Find where the given text appears and provide that cell's center as [X, Y] coordinate. 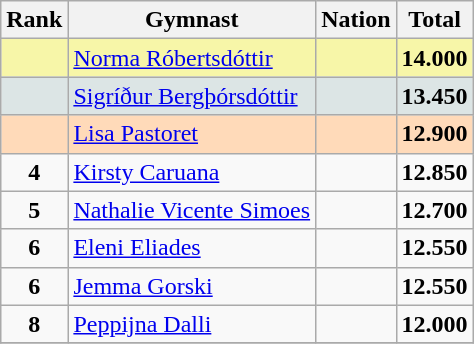
14.000 [434, 58]
12.900 [434, 134]
Eleni Eliades [192, 248]
Lisa Pastoret [192, 134]
13.450 [434, 96]
Total [434, 20]
Sigríður Bergþórsdóttir [192, 96]
8 [34, 324]
12.700 [434, 210]
Gymnast [192, 20]
4 [34, 172]
Nathalie Vicente Simoes [192, 210]
12.850 [434, 172]
Nation [356, 20]
Norma Róbertsdóttir [192, 58]
Peppijna Dalli [192, 324]
Rank [34, 20]
12.000 [434, 324]
Jemma Gorski [192, 286]
Kirsty Caruana [192, 172]
5 [34, 210]
